Identify which cell holds the provided text, then report its [X, Y] central coordinate. 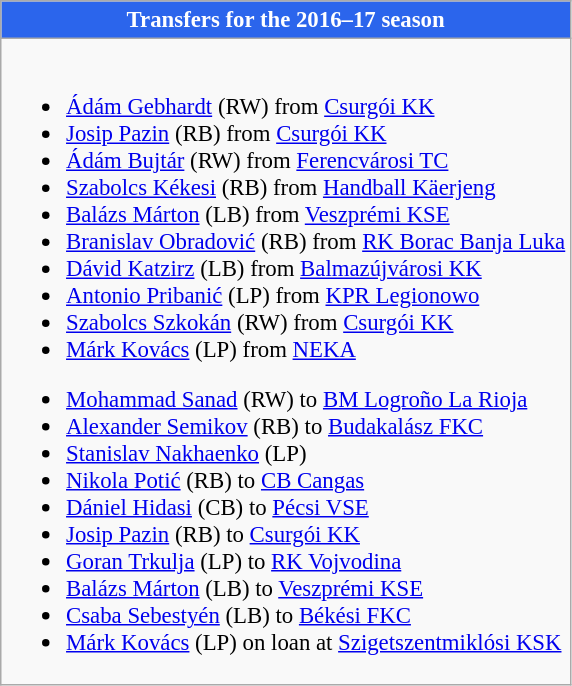
Transfers for the 2016–17 season [286, 20]
